Find where the given text appears and provide that cell's center as [X, Y] coordinate. 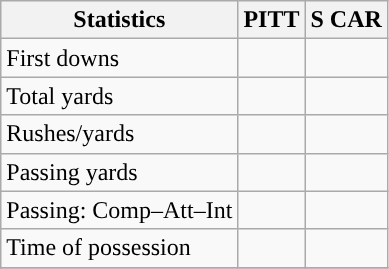
Total yards [120, 96]
First downs [120, 58]
Time of possession [120, 248]
PITT [272, 20]
Statistics [120, 20]
Passing yards [120, 172]
S CAR [346, 20]
Passing: Comp–Att–Int [120, 210]
Rushes/yards [120, 134]
